Search for the cell housing the specified text and yield its (x, y) center coordinate. 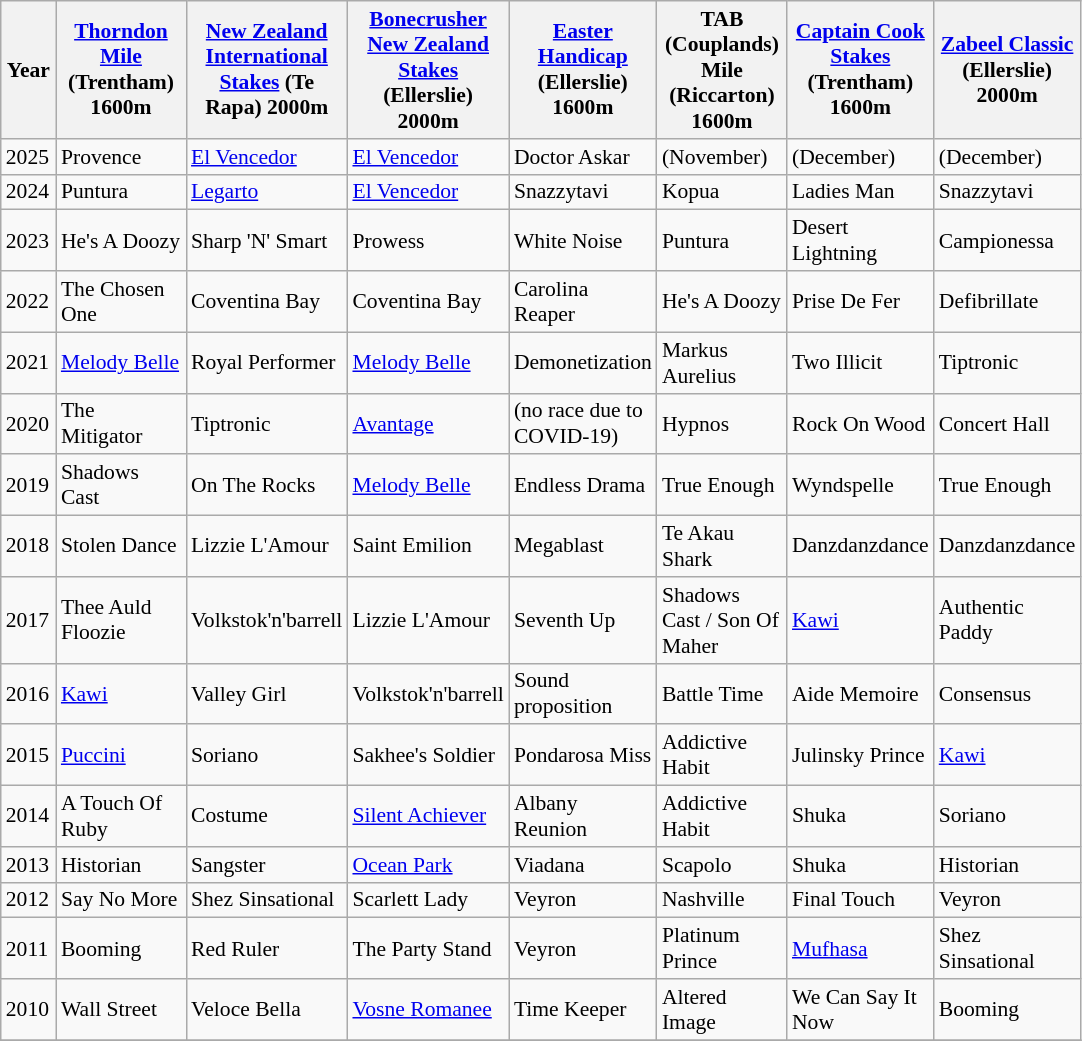
Puccini (121, 756)
Kopua (722, 192)
Wall Street (121, 1010)
Thee Auld Floozie (121, 620)
Vosne Romanee (428, 1010)
2022 (28, 302)
Platinum Prince (722, 948)
Avantage (428, 424)
Legarto (266, 192)
Doctor Askar (583, 157)
Markus Aurelius (722, 362)
Year (28, 70)
Hypnos (722, 424)
Scapolo (722, 865)
Albany Reunion (583, 816)
Carolina Reaper (583, 302)
Time Keeper (583, 1010)
2015 (28, 756)
Saint Emilion (428, 546)
Captain Cook Stakes (Trentham) 1600m (860, 70)
Shadows Cast / Son Of Maher (722, 620)
Te Akau Shark (722, 546)
Bonecrusher New Zealand Stakes (Ellerslie) 2000m (428, 70)
2013 (28, 865)
Viadana (583, 865)
Defibrillate (1008, 302)
Provence (121, 157)
Wyndspelle (860, 486)
Say No More (121, 900)
Sakhee's Soldier (428, 756)
2023 (28, 240)
TAB (Couplands) Mile (Riccarton) 1600m (722, 70)
The Chosen One (121, 302)
Red Ruler (266, 948)
Easter Handicap (Ellerslie) 1600m (583, 70)
Authentic Paddy (1008, 620)
2024 (28, 192)
Shadows Cast (121, 486)
A Touch Of Ruby (121, 816)
2021 (28, 362)
2025 (28, 157)
Costume (266, 816)
On The Rocks (266, 486)
Veloce Bella (266, 1010)
Royal Performer (266, 362)
Silent Achiever (428, 816)
2014 (28, 816)
Scarlett Lady (428, 900)
Consensus (1008, 694)
We Can Say It Now (860, 1010)
New Zealand International Stakes (Te Rapa) 2000m (266, 70)
Final Touch (860, 900)
Altered Image (722, 1010)
Nashville (722, 900)
Mufhasa (860, 948)
Julinsky Prince (860, 756)
Prise De Fer (860, 302)
The Party Stand (428, 948)
The Mitigator (121, 424)
2017 (28, 620)
2012 (28, 900)
Thorndon Mile (Trentham) 1600m (121, 70)
Seventh Up (583, 620)
Concert Hall (1008, 424)
Endless Drama (583, 486)
(November) (722, 157)
Aide Memoire (860, 694)
Sound proposition (583, 694)
Zabeel Classic (Ellerslie) 2000m (1008, 70)
Battle Time (722, 694)
White Noise (583, 240)
Demonetization (583, 362)
2010 (28, 1010)
Megablast (583, 546)
Rock On Wood (860, 424)
Sangster (266, 865)
Valley Girl (266, 694)
Desert Lightning (860, 240)
2011 (28, 948)
Sharp 'N' Smart (266, 240)
2016 (28, 694)
Prowess (428, 240)
Stolen Dance (121, 546)
Pondarosa Miss (583, 756)
2020 (28, 424)
Two Illicit (860, 362)
Ocean Park (428, 865)
Campionessa (1008, 240)
2018 (28, 546)
(no race due to COVID-19) (583, 424)
2019 (28, 486)
Ladies Man (860, 192)
